Return the [X, Y] coordinate for the center point of the cell that contains the specified text.  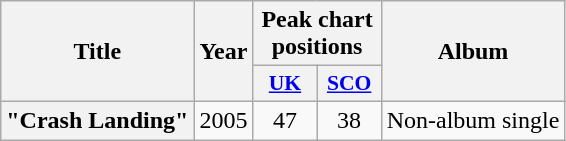
Peak chart positions [317, 34]
2005 [224, 120]
Title [98, 52]
SCO [349, 84]
47 [285, 120]
38 [349, 120]
UK [285, 84]
Year [224, 52]
Album [473, 52]
"Crash Landing" [98, 120]
Non-album single [473, 120]
